Scan for the cell matching the given text and deliver its [x, y] coordinate at center. 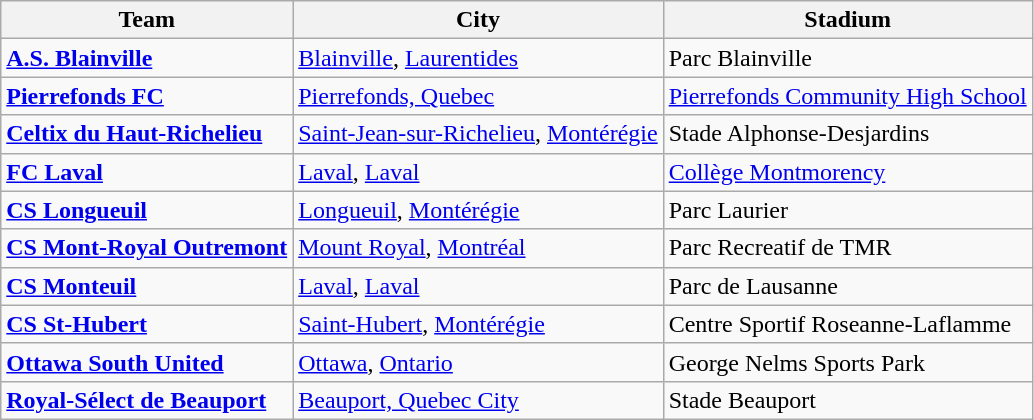
Beauport, Quebec City [478, 400]
Parc Recreatif de TMR [848, 248]
Mount Royal, Montréal [478, 248]
Ottawa, Ontario [478, 362]
Stade Beauport [848, 400]
Parc Blainville [848, 58]
Longueuil, Montérégie [478, 210]
CS Monteuil [147, 286]
CS St-Hubert [147, 324]
George Nelms Sports Park [848, 362]
Centre Sportif Roseanne-Laflamme [848, 324]
City [478, 20]
Saint-Hubert, Montérégie [478, 324]
Stadium [848, 20]
Pierrefonds FC [147, 96]
Pierrefonds, Quebec [478, 96]
A.S. Blainville [147, 58]
Team [147, 20]
Celtix du Haut-Richelieu [147, 134]
Ottawa South United [147, 362]
Stade Alphonse-Desjardins [848, 134]
Blainville, Laurentides [478, 58]
Parc Laurier [848, 210]
Collège Montmorency [848, 172]
Royal-Sélect de Beauport [147, 400]
Saint-Jean-sur-Richelieu, Montérégie [478, 134]
CS Mont-Royal Outremont [147, 248]
Parc de Lausanne [848, 286]
Pierrefonds Community High School [848, 96]
CS Longueuil [147, 210]
FC Laval [147, 172]
